Pinpoint the cell where the given text exists, returning its [x, y] midpoint coordinate. 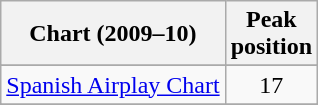
17 [271, 85]
Spanish Airplay Chart [113, 85]
Chart (2009–10) [113, 34]
Peakposition [271, 34]
